For the text-containing cell, return its midpoint in [x, y] coordinate format. 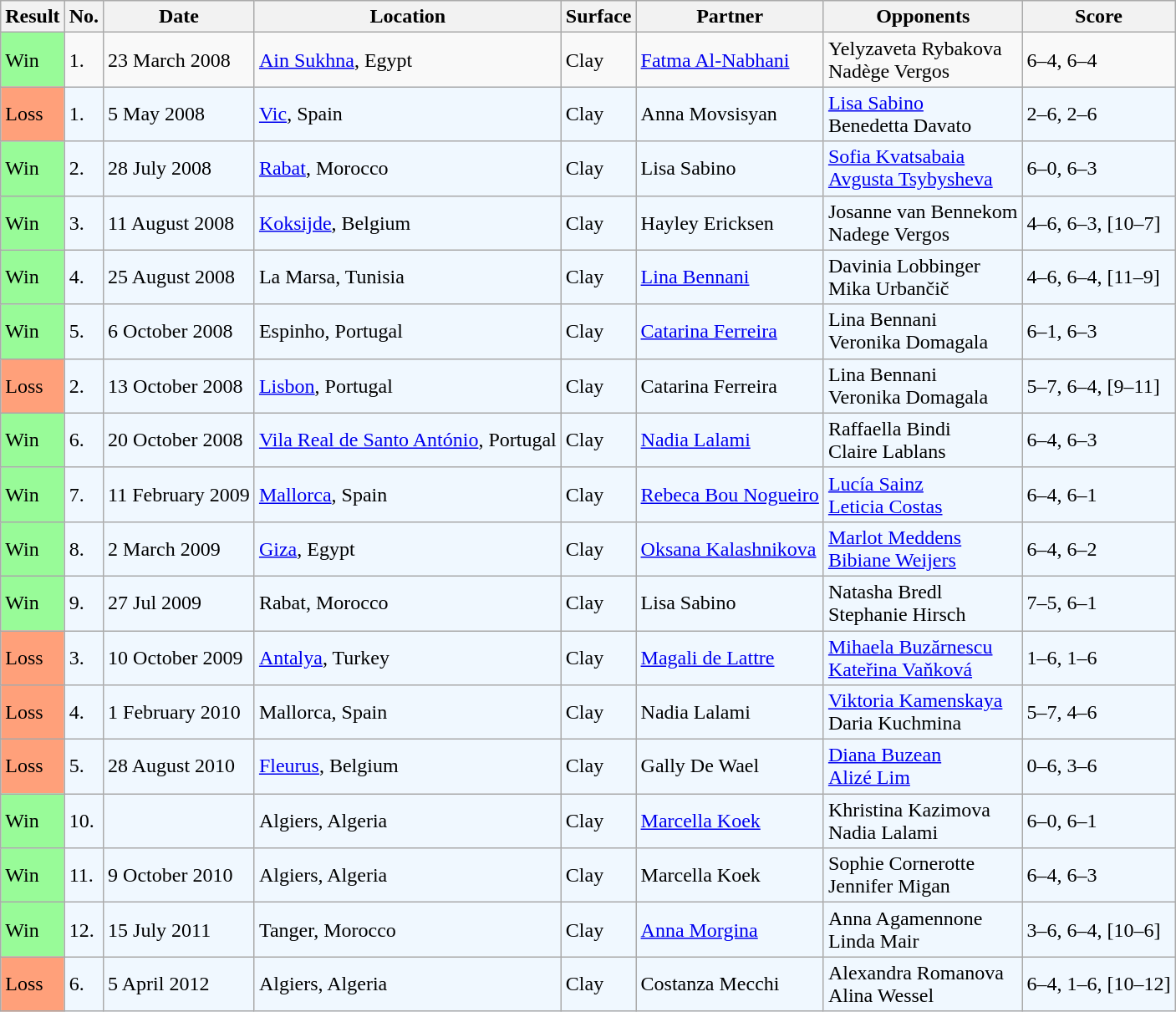
Ain Sukhna, Egypt [408, 60]
Location [408, 17]
2 March 2009 [179, 548]
1 February 2010 [179, 712]
Result [33, 17]
Vila Real de Santo António, Portugal [408, 440]
Lisa Sabino Benedetta Davato [923, 114]
Sofia Kvatsabaia Avgusta Tsybysheva [923, 169]
Anna Movsisyan [730, 114]
Sophie Cornerotte Jennifer Migan [923, 876]
1–6, 1–6 [1098, 657]
Hayley Ericksen [730, 222]
11. [84, 876]
0–6, 3–6 [1098, 767]
Raffaella Bindi Claire Lablans [923, 440]
Josanne van Bennekom Nadege Vergos [923, 222]
6–1, 6–3 [1098, 331]
11 August 2008 [179, 222]
4–6, 6–3, [10–7] [1098, 222]
Anna Morgina [730, 929]
Score [1098, 17]
7–5, 6–1 [1098, 603]
5–7, 6–4, [9–11] [1098, 386]
Partner [730, 17]
Marlot Meddens Bibiane Weijers [923, 548]
Giza, Egypt [408, 548]
10 October 2009 [179, 657]
Date [179, 17]
Lucía Sainz Leticia Costas [923, 495]
No. [84, 17]
6–4, 6–1 [1098, 495]
20 October 2008 [179, 440]
8. [84, 548]
7. [84, 495]
13 October 2008 [179, 386]
Natasha Bredl Stephanie Hirsch [923, 603]
28 July 2008 [179, 169]
6–4, 1–6, [10–12] [1098, 984]
12. [84, 929]
27 Jul 2009 [179, 603]
5–7, 4–6 [1098, 712]
Opponents [923, 17]
6–0, 6–3 [1098, 169]
28 August 2010 [179, 767]
Davinia Lobbinger Mika Urbančič [923, 277]
Diana Buzean Alizé Lim [923, 767]
Yelyzaveta Rybakova Nadège Vergos [923, 60]
Mihaela Buzărnescu Kateřina Vaňková [923, 657]
10. [84, 821]
Magali de Lattre [730, 657]
Oksana Kalashnikova [730, 548]
6–4, 6–4 [1098, 60]
3–6, 6–4, [10–6] [1098, 929]
25 August 2008 [179, 277]
Alexandra Romanova Alina Wessel [923, 984]
23 March 2008 [179, 60]
6–4, 6–2 [1098, 548]
Tanger, Morocco [408, 929]
Fleurus, Belgium [408, 767]
La Marsa, Tunisia [408, 277]
11 February 2009 [179, 495]
9 October 2010 [179, 876]
Koksijde, Belgium [408, 222]
Espinho, Portugal [408, 331]
Surface [598, 17]
Rebeca Bou Nogueiro [730, 495]
Khristina Kazimova Nadia Lalami [923, 821]
Vic, Spain [408, 114]
2–6, 2–6 [1098, 114]
6–0, 6–1 [1098, 821]
5 April 2012 [179, 984]
15 July 2011 [179, 929]
Anna Agamennone Linda Mair [923, 929]
9. [84, 603]
4–6, 6–4, [11–9] [1098, 277]
Lina Bennani [730, 277]
Gally De Wael [730, 767]
Viktoria Kamenskaya Daria Kuchmina [923, 712]
6 October 2008 [179, 331]
Costanza Mecchi [730, 984]
Fatma Al-Nabhani [730, 60]
Lisbon, Portugal [408, 386]
Antalya, Turkey [408, 657]
5 May 2008 [179, 114]
